For the text-containing cell, return its midpoint in [X, Y] coordinate format. 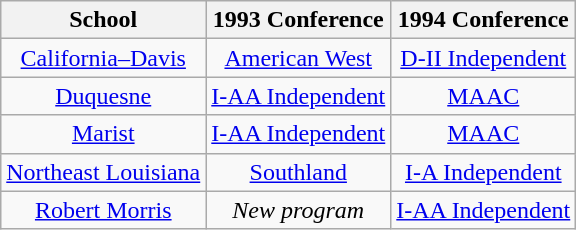
California–Davis [104, 58]
1994 Conference [484, 20]
Northeast Louisiana [104, 172]
Duquesne [104, 96]
School [104, 20]
New program [298, 210]
Southland [298, 172]
Marist [104, 134]
1993 Conference [298, 20]
American West [298, 58]
D-II Independent [484, 58]
I-A Independent [484, 172]
Robert Morris [104, 210]
